Return (x, y) of the center of cell containing provided text 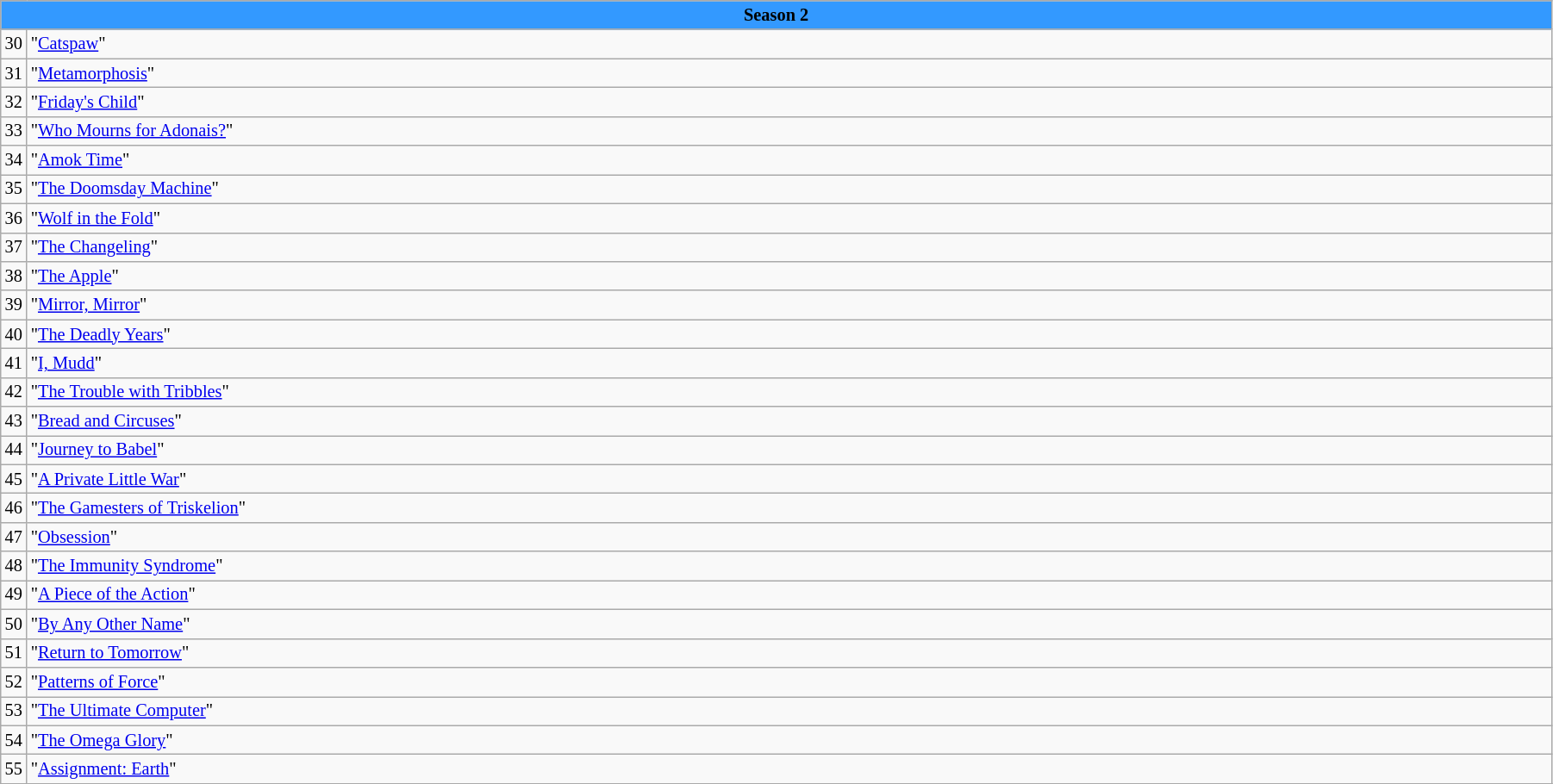
40 (14, 334)
49 (14, 594)
"The Omega Glory" (789, 740)
"The Trouble with Tribbles" (789, 392)
"A Private Little War" (789, 479)
"Assignment: Earth" (789, 768)
50 (14, 624)
"A Piece of the Action" (789, 594)
Season 2 (776, 15)
"By Any Other Name" (789, 624)
"Bread and Circuses" (789, 421)
36 (14, 218)
"Metamorphosis" (789, 73)
30 (14, 44)
38 (14, 276)
51 (14, 653)
32 (14, 102)
41 (14, 363)
54 (14, 740)
"The Immunity Syndrome" (789, 566)
"Patterns of Force" (789, 681)
45 (14, 479)
"The Changeling" (789, 247)
"Amok Time" (789, 160)
53 (14, 711)
"Mirror, Mirror" (789, 305)
"The Apple" (789, 276)
"Obsession" (789, 537)
34 (14, 160)
44 (14, 450)
52 (14, 681)
37 (14, 247)
47 (14, 537)
"Journey to Babel" (789, 450)
"The Deadly Years" (789, 334)
"I, Mudd" (789, 363)
"The Gamesters of Triskelion" (789, 507)
"Catspaw" (789, 44)
"The Ultimate Computer" (789, 711)
33 (14, 131)
35 (14, 189)
"The Doomsday Machine" (789, 189)
39 (14, 305)
31 (14, 73)
48 (14, 566)
55 (14, 768)
42 (14, 392)
43 (14, 421)
46 (14, 507)
"Who Mourns for Adonais?" (789, 131)
"Friday's Child" (789, 102)
"Return to Tomorrow" (789, 653)
"Wolf in the Fold" (789, 218)
